Output the (X, Y) coordinate of the center of the cell containing the given text.  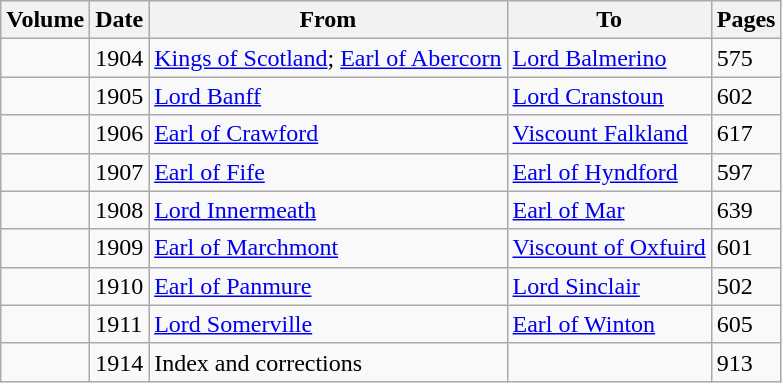
1908 (120, 210)
Lord Innermeath (328, 210)
639 (746, 210)
597 (746, 172)
Earl of Crawford (328, 134)
1907 (120, 172)
1914 (120, 362)
502 (746, 286)
Date (120, 20)
To (609, 20)
From (328, 20)
Viscount of Oxfuird (609, 248)
913 (746, 362)
602 (746, 96)
Volume (46, 20)
1911 (120, 324)
Earl of Hyndford (609, 172)
601 (746, 248)
1909 (120, 248)
1904 (120, 58)
Earl of Mar (609, 210)
1910 (120, 286)
Lord Sinclair (609, 286)
617 (746, 134)
575 (746, 58)
1906 (120, 134)
Earl of Marchmont (328, 248)
1905 (120, 96)
Lord Balmerino (609, 58)
Viscount Falkland (609, 134)
Pages (746, 20)
Lord Somerville (328, 324)
Lord Cranstoun (609, 96)
605 (746, 324)
Earl of Panmure (328, 286)
Kings of Scotland; Earl of Abercorn (328, 58)
Index and corrections (328, 362)
Earl of Fife (328, 172)
Lord Banff (328, 96)
Earl of Winton (609, 324)
